Scan for the cell matching the given text and deliver its (X, Y) coordinate at center. 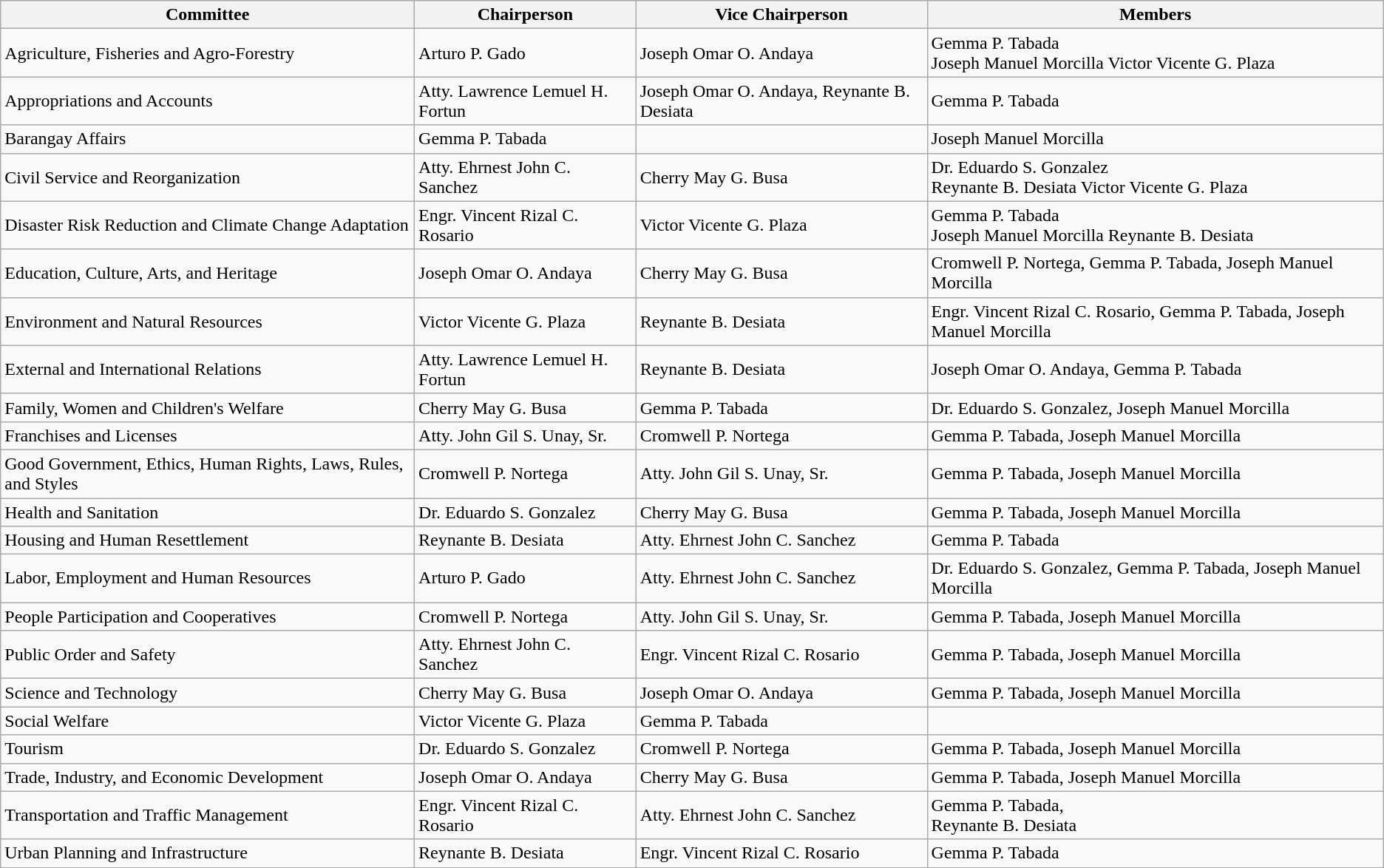
Dr. Eduardo S. Gonzalez, Gemma P. Tabada, Joseph Manuel Morcilla (1155, 578)
Disaster Risk Reduction and Climate Change Adaptation (208, 225)
Family, Women and Children's Welfare (208, 407)
Vice Chairperson (781, 15)
People Participation and Cooperatives (208, 617)
Science and Technology (208, 693)
Committee (208, 15)
Gemma P. Tabada,Reynante B. Desiata (1155, 815)
External and International Relations (208, 370)
Dr. Eduardo S. Gonzalez, Joseph Manuel Morcilla (1155, 407)
Barangay Affairs (208, 139)
Urban Planning and Infrastructure (208, 853)
Civil Service and Reorganization (208, 177)
Transportation and Traffic Management (208, 815)
Joseph Omar O. Andaya, Reynante B. Desiata (781, 101)
Gemma P. TabadaJoseph Manuel Morcilla Reynante B. Desiata (1155, 225)
Agriculture, Fisheries and Agro-Forestry (208, 53)
Trade, Industry, and Economic Development (208, 777)
Cromwell P. Nortega, Gemma P. Tabada, Joseph Manuel Morcilla (1155, 274)
Tourism (208, 749)
Joseph Omar O. Andaya, Gemma P. Tabada (1155, 370)
Public Order and Safety (208, 655)
Appropriations and Accounts (208, 101)
Joseph Manuel Morcilla (1155, 139)
Environment and Natural Resources (208, 321)
Health and Sanitation (208, 512)
Labor, Employment and Human Resources (208, 578)
Dr. Eduardo S. GonzalezReynante B. Desiata Victor Vicente G. Plaza (1155, 177)
Good Government, Ethics, Human Rights, Laws, Rules, and Styles (208, 473)
Engr. Vincent Rizal C. Rosario, Gemma P. Tabada, Joseph Manuel Morcilla (1155, 321)
Housing and Human Resettlement (208, 540)
Social Welfare (208, 721)
Chairperson (526, 15)
Members (1155, 15)
Education, Culture, Arts, and Heritage (208, 274)
Gemma P. TabadaJoseph Manuel Morcilla Victor Vicente G. Plaza (1155, 53)
Franchises and Licenses (208, 435)
